Extract the [X, Y] coordinate from the center of the cell holding the provided text.  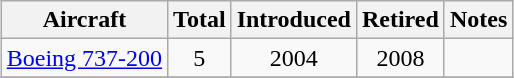
Introduced [294, 20]
Total [200, 20]
Aircraft [84, 20]
Boeing 737-200 [84, 58]
2008 [400, 58]
5 [200, 58]
2004 [294, 58]
Notes [478, 20]
Retired [400, 20]
